Find where the given text appears and provide that cell's center as (X, Y) coordinate. 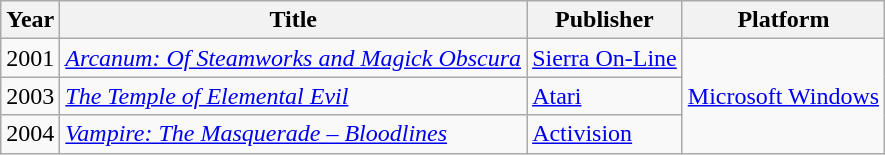
Microsoft Windows (783, 96)
Title (294, 20)
Year (30, 20)
The Temple of Elemental Evil (294, 96)
Sierra On-Line (605, 58)
Publisher (605, 20)
2001 (30, 58)
Arcanum: Of Steamworks and Magick Obscura (294, 58)
Activision (605, 134)
Platform (783, 20)
Atari (605, 96)
Vampire: The Masquerade – Bloodlines (294, 134)
2004 (30, 134)
2003 (30, 96)
